From the cell containing the given text, extract its center point as [x, y] coordinate. 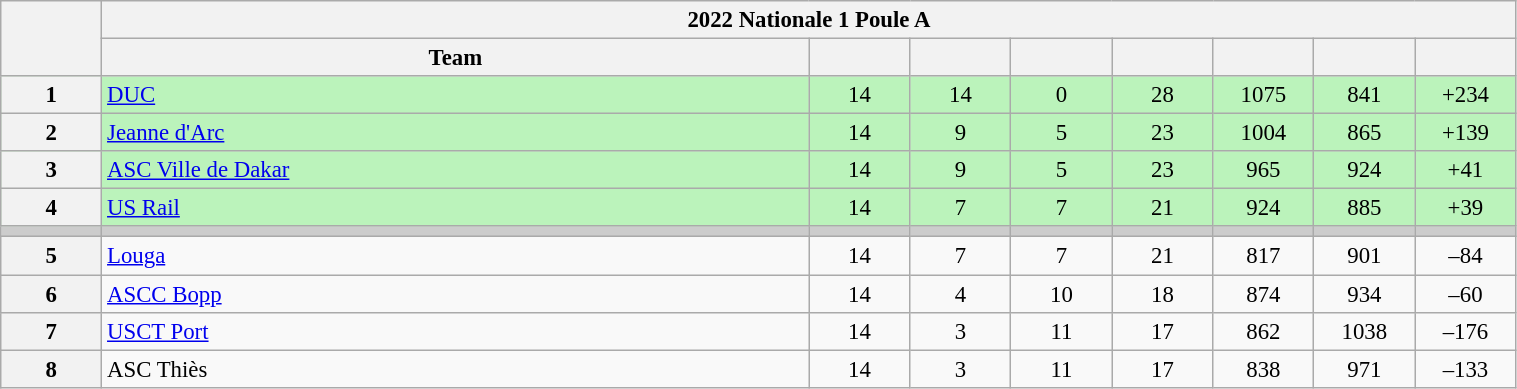
841 [1364, 95]
971 [1364, 369]
10 [1062, 294]
US Rail [456, 208]
Jeanne d'Arc [456, 133]
0 [1062, 95]
–176 [1466, 331]
934 [1364, 294]
ASC Ville de Dakar [456, 170]
ASC Thiès [456, 369]
USCT Port [456, 331]
6 [52, 294]
+39 [1466, 208]
2 [52, 133]
+234 [1466, 95]
2022 Nationale 1 Poule A [809, 20]
18 [1162, 294]
8 [52, 369]
28 [1162, 95]
838 [1264, 369]
DUC [456, 95]
+41 [1466, 170]
1004 [1264, 133]
–133 [1466, 369]
–84 [1466, 256]
ASCC Bopp [456, 294]
1075 [1264, 95]
Team [456, 58]
885 [1364, 208]
1 [52, 95]
+139 [1466, 133]
901 [1364, 256]
862 [1264, 331]
817 [1264, 256]
Louga [456, 256]
965 [1264, 170]
–60 [1466, 294]
1038 [1364, 331]
874 [1264, 294]
865 [1364, 133]
